Provide the (x, y) coordinate of the cell's center where the given text is located.  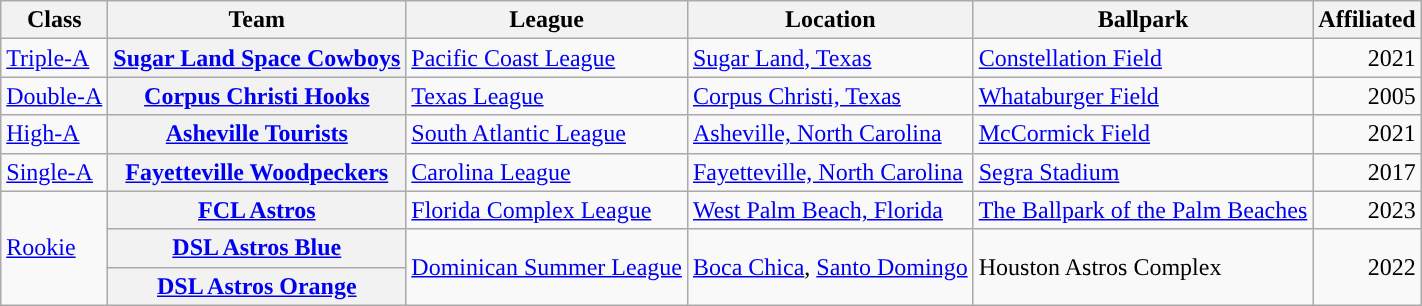
Pacific Coast League (547, 58)
Double-A (54, 96)
Constellation Field (1143, 58)
Location (830, 20)
DSL Astros Orange (257, 286)
2017 (1367, 172)
DSL Astros Blue (257, 248)
2022 (1367, 267)
Sugar Land, Texas (830, 58)
Asheville Tourists (257, 134)
Corpus Christi Hooks (257, 96)
Single-A (54, 172)
West Palm Beach, Florida (830, 210)
Houston Astros Complex (1143, 267)
Class (54, 20)
The Ballpark of the Palm Beaches (1143, 210)
Whataburger Field (1143, 96)
Fayetteville Woodpeckers (257, 172)
Team (257, 20)
Dominican Summer League (547, 267)
Sugar Land Space Cowboys (257, 58)
Affiliated (1367, 20)
Rookie (54, 248)
FCL Astros (257, 210)
Carolina League (547, 172)
Texas League (547, 96)
Florida Complex League (547, 210)
2023 (1367, 210)
2005 (1367, 96)
Corpus Christi, Texas (830, 96)
South Atlantic League (547, 134)
Fayetteville, North Carolina (830, 172)
Ballpark (1143, 20)
Boca Chica, Santo Domingo (830, 267)
High-A (54, 134)
McCormick Field (1143, 134)
Triple-A (54, 58)
Asheville, North Carolina (830, 134)
League (547, 20)
Segra Stadium (1143, 172)
